Return the (X, Y) coordinate for the center point of the cell that contains the specified text.  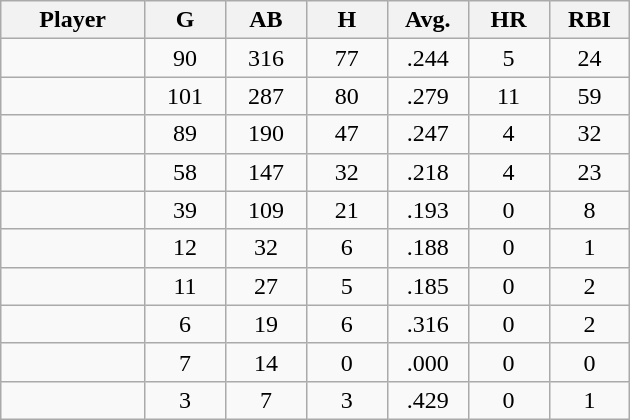
.247 (428, 134)
23 (590, 172)
190 (266, 134)
.244 (428, 58)
24 (590, 58)
Player (73, 20)
59 (590, 96)
80 (346, 96)
.429 (428, 400)
AB (266, 20)
101 (186, 96)
.316 (428, 324)
19 (266, 324)
HR (508, 20)
109 (266, 210)
.188 (428, 248)
58 (186, 172)
.000 (428, 362)
287 (266, 96)
.279 (428, 96)
27 (266, 286)
H (346, 20)
.218 (428, 172)
77 (346, 58)
.185 (428, 286)
47 (346, 134)
39 (186, 210)
.193 (428, 210)
21 (346, 210)
12 (186, 248)
14 (266, 362)
G (186, 20)
90 (186, 58)
Avg. (428, 20)
147 (266, 172)
8 (590, 210)
316 (266, 58)
89 (186, 134)
RBI (590, 20)
